Pinpoint the cell where the given text exists, returning its [X, Y] midpoint coordinate. 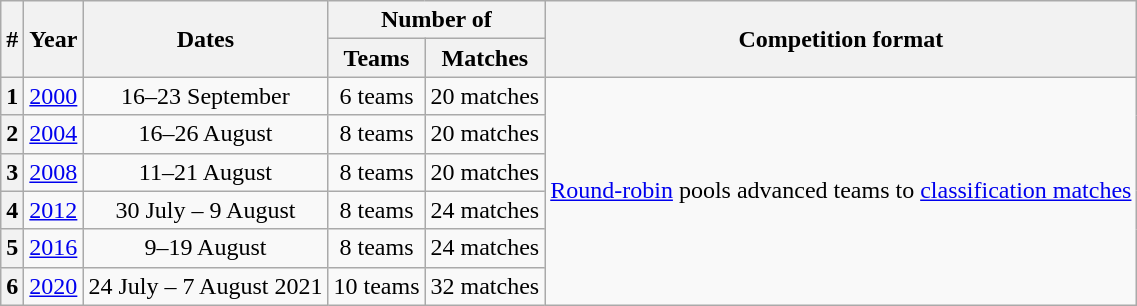
2000 [54, 96]
11–21 August [206, 172]
3 [12, 172]
Dates [206, 39]
16–26 August [206, 134]
4 [12, 210]
10 teams [376, 286]
Competition format [841, 39]
2020 [54, 286]
2004 [54, 134]
# [12, 39]
5 [12, 248]
32 matches [485, 286]
2008 [54, 172]
Number of [436, 20]
1 [12, 96]
2 [12, 134]
6 teams [376, 96]
9–19 August [206, 248]
2012 [54, 210]
2016 [54, 248]
Matches [485, 58]
6 [12, 286]
Round-robin pools advanced teams to classification matches [841, 191]
30 July – 9 August [206, 210]
24 July – 7 August 2021 [206, 286]
Teams [376, 58]
16–23 September [206, 96]
Year [54, 39]
